Detect which cell encompasses the target text, then output its [X, Y] center coordinate. 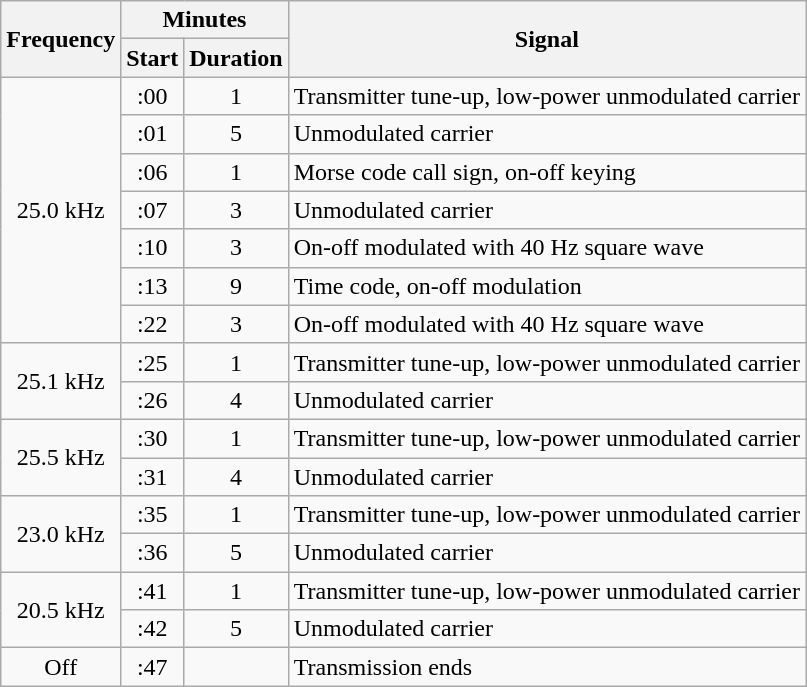
25.5 kHz [61, 457]
20.5 kHz [61, 610]
:10 [152, 248]
:13 [152, 286]
:22 [152, 324]
:42 [152, 629]
Frequency [61, 39]
:06 [152, 172]
:00 [152, 96]
Duration [236, 58]
:35 [152, 515]
9 [236, 286]
:26 [152, 400]
:41 [152, 591]
Off [61, 667]
Start [152, 58]
:31 [152, 477]
:01 [152, 134]
Time code, on-off modulation [546, 286]
Morse code call sign, on-off keying [546, 172]
:07 [152, 210]
Minutes [204, 20]
Transmission ends [546, 667]
:25 [152, 362]
Signal [546, 39]
23.0 kHz [61, 534]
:30 [152, 438]
25.0 kHz [61, 210]
:47 [152, 667]
:36 [152, 553]
25.1 kHz [61, 381]
